Output the [X, Y] coordinate of the center of the cell containing the given text.  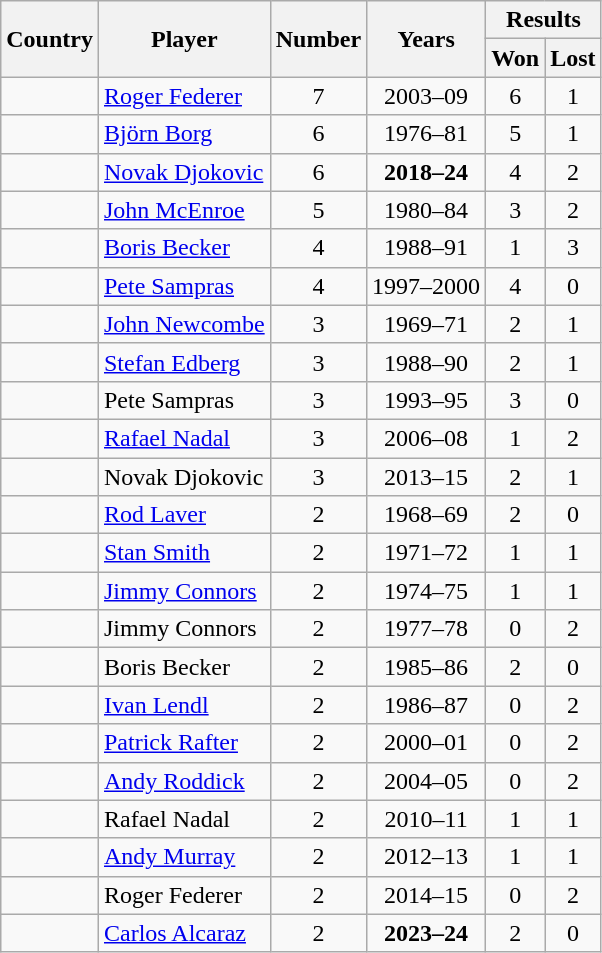
Björn Borg [184, 134]
Rod Laver [184, 515]
Andy Murray [184, 857]
John Newcombe [184, 324]
Andy Roddick [184, 781]
2010–11 [426, 819]
1988–90 [426, 362]
Years [426, 39]
Patrick Rafter [184, 743]
Lost [573, 58]
1993–95 [426, 400]
1986–87 [426, 705]
Number [318, 39]
2000–01 [426, 743]
1977–78 [426, 629]
1985–86 [426, 667]
2013–15 [426, 477]
1976–81 [426, 134]
Country [50, 39]
1969–71 [426, 324]
1968–69 [426, 515]
2004–05 [426, 781]
Won [516, 58]
2003–09 [426, 96]
Player [184, 39]
Stan Smith [184, 553]
Ivan Lendl [184, 705]
2023–24 [426, 933]
Results [544, 20]
1980–84 [426, 210]
1988–91 [426, 248]
2006–08 [426, 438]
1974–75 [426, 591]
2012–13 [426, 857]
2018–24 [426, 172]
Carlos Alcaraz [184, 933]
Stefan Edberg [184, 362]
1971–72 [426, 553]
2014–15 [426, 895]
7 [318, 96]
1997–2000 [426, 286]
John McEnroe [184, 210]
